Extract the (x, y) coordinate from the center of the cell holding the provided text.  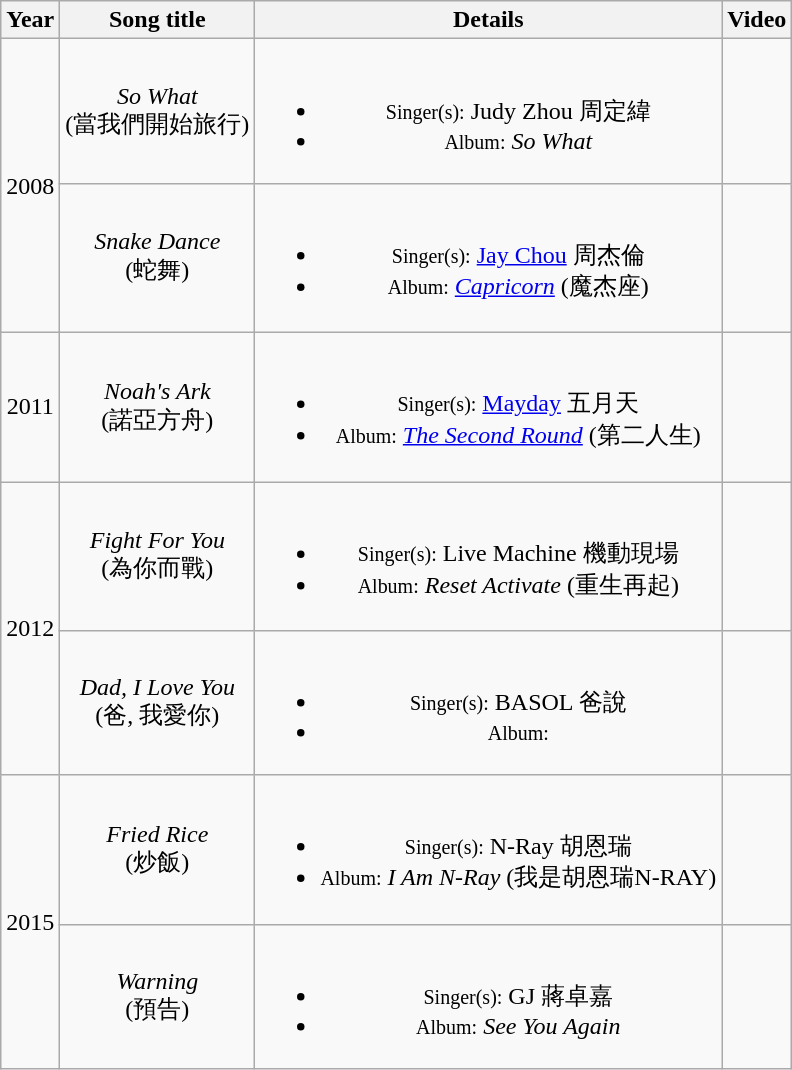
Noah's Ark(諾亞方舟) (158, 406)
Snake Dance(蛇舞) (158, 258)
Singer(s): Live Machine 機動現場Album: Reset Activate (重生再起) (488, 556)
2008 (30, 186)
Year (30, 20)
Singer(s): Judy Zhou 周定緯Album: So What (488, 112)
Fight For You(為你而戰) (158, 556)
Singer(s): Mayday 五月天Album: The Second Round (第二人生) (488, 406)
Singer(s): BASOL 爸說Album: (488, 704)
Singer(s): N-Ray 胡恩瑞Album: I Am N-Ray (我是胡恩瑞N-RAY) (488, 850)
Details (488, 20)
Singer(s): GJ 蔣卓嘉Album: See You Again (488, 996)
Dad, I Love You(爸, 我愛你) (158, 704)
Song title (158, 20)
2012 (30, 629)
Warning(預告) (158, 996)
2011 (30, 406)
2015 (30, 922)
Video (757, 20)
Singer(s): Jay Chou 周杰倫Album: Capricorn (魔杰座) (488, 258)
Fried Rice(炒飯) (158, 850)
So What(當我們開始旅行) (158, 112)
